Return (X, Y) of the center of cell containing provided text 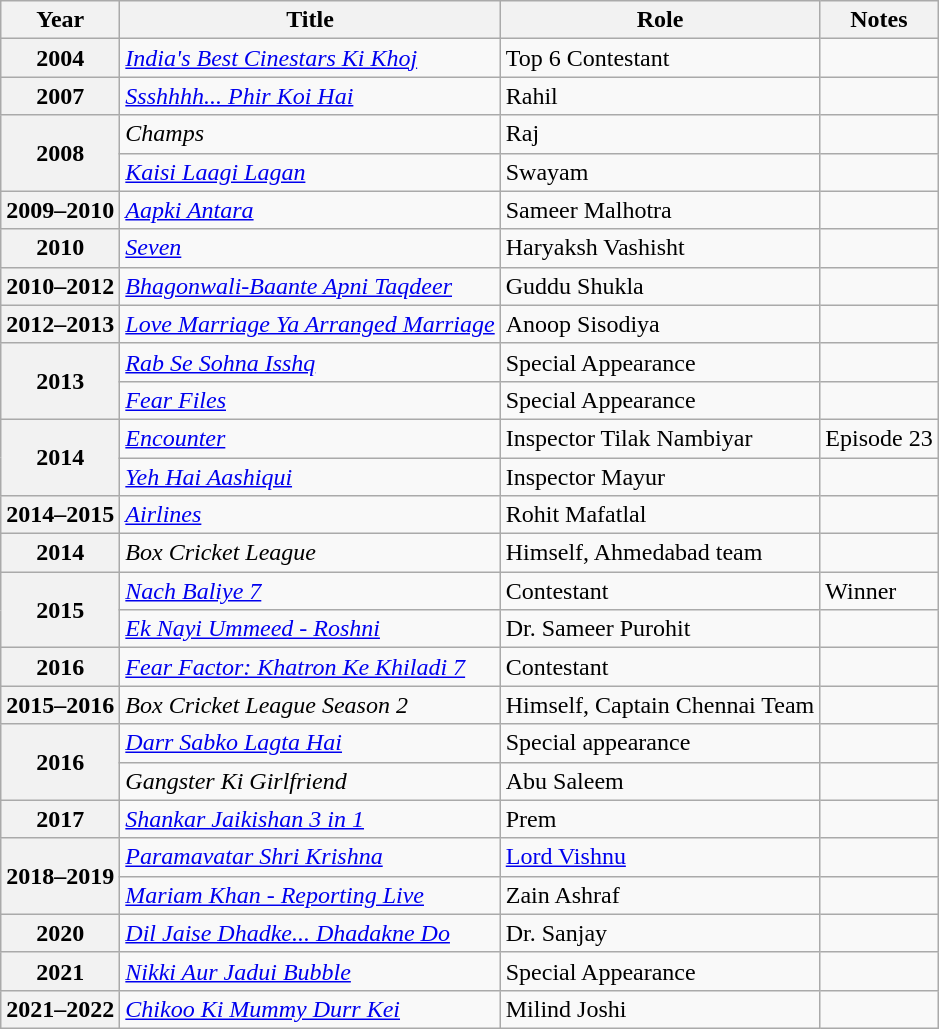
Encounter (310, 438)
Airlines (310, 515)
Kaisi Laagi Lagan (310, 172)
2010 (60, 248)
Yeh Hai Aashiqui (310, 477)
2014–2015 (60, 515)
Ssshhhh... Phir Koi Hai (310, 96)
Sameer Malhotra (660, 210)
Title (310, 20)
Darr Sabko Lagta Hai (310, 743)
Guddu Shukla (660, 286)
Ek Nayi Ummeed - Roshni (310, 629)
Rahil (660, 96)
Gangster Ki Girlfriend (310, 781)
Mariam Khan - Reporting Live (310, 895)
2018–2019 (60, 876)
2012–2013 (60, 324)
Raj (660, 134)
Zain Ashraf (660, 895)
2015–2016 (60, 705)
2020 (60, 933)
2015 (60, 610)
Paramavatar Shri Krishna (310, 857)
2013 (60, 381)
Bhagonwali-Baante Apni Taqdeer (310, 286)
2009–2010 (60, 210)
Dr. Sanjay (660, 933)
2004 (60, 58)
2007 (60, 96)
Champs (310, 134)
India's Best Cinestars Ki Khoj (310, 58)
Box Cricket League (310, 553)
Himself, Ahmedabad team (660, 553)
2021 (60, 971)
Prem (660, 819)
Inspector Tilak Nambiyar (660, 438)
Top 6 Contestant (660, 58)
Notes (879, 20)
Haryaksh Vashisht (660, 248)
Winner (879, 591)
Fear Factor: Khatron Ke Khiladi 7 (310, 667)
Lord Vishnu (660, 857)
2021–2022 (60, 1009)
Milind Joshi (660, 1009)
Dr. Sameer Purohit (660, 629)
Shankar Jaikishan 3 in 1 (310, 819)
2010–2012 (60, 286)
Rab Se Sohna Isshq (310, 362)
2008 (60, 153)
Anoop Sisodiya (660, 324)
Abu Saleem (660, 781)
Love Marriage Ya Arranged Marriage (310, 324)
Nach Baliye 7 (310, 591)
Fear Files (310, 400)
Nikki Aur Jadui Bubble (310, 971)
2017 (60, 819)
Role (660, 20)
Dil Jaise Dhadke... Dhadakne Do (310, 933)
Chikoo Ki Mummy Durr Kei (310, 1009)
Rohit Mafatlal (660, 515)
Aapki Antara (310, 210)
Episode 23 (879, 438)
Year (60, 20)
Box Cricket League Season 2 (310, 705)
Swayam (660, 172)
Inspector Mayur (660, 477)
Himself, Captain Chennai Team (660, 705)
Seven (310, 248)
Special appearance (660, 743)
